Locate the cell with the specified text and output its (X, Y) center coordinate. 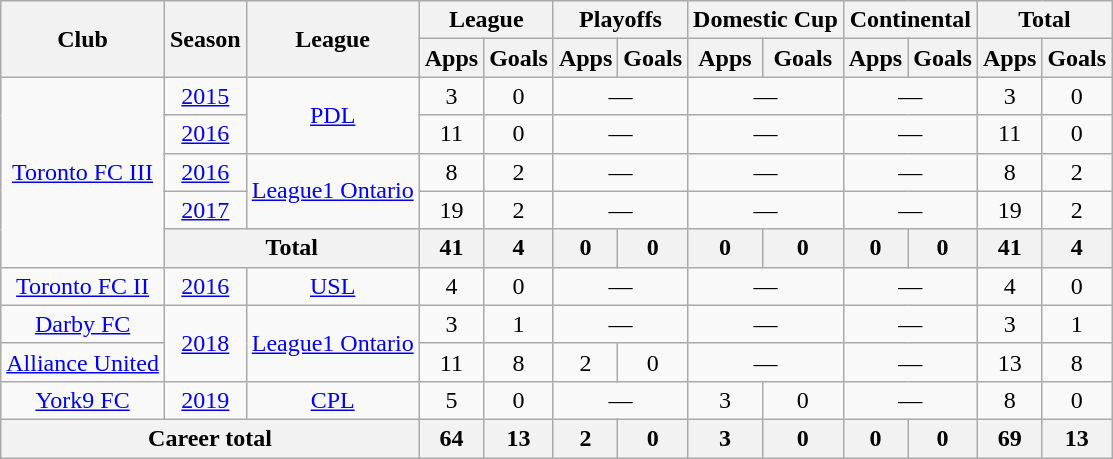
Season (205, 39)
Playoffs (620, 20)
2015 (205, 96)
5 (451, 400)
Career total (210, 438)
Continental (910, 20)
2019 (205, 400)
2017 (205, 210)
Club (83, 39)
64 (451, 438)
Darby FC (83, 324)
Toronto FC III (83, 172)
Domestic Cup (766, 20)
PDL (332, 115)
2018 (205, 343)
CPL (332, 400)
69 (1009, 438)
USL (332, 286)
Alliance United (83, 362)
Toronto FC II (83, 286)
York9 FC (83, 400)
